Scan for the cell matching the given text and deliver its [X, Y] coordinate at center. 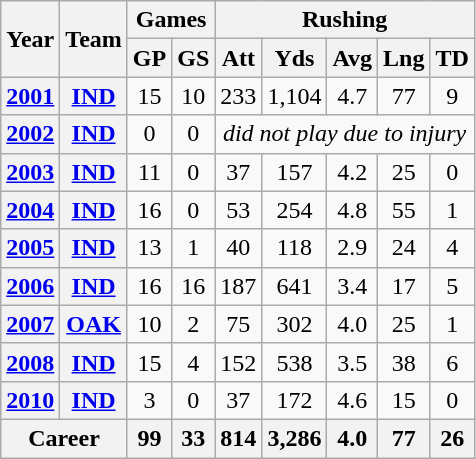
11 [149, 172]
53 [238, 210]
40 [238, 248]
did not play due to injury [345, 134]
13 [149, 248]
24 [404, 248]
GP [149, 58]
OAK [94, 324]
2008 [30, 362]
2.9 [352, 248]
38 [404, 362]
2010 [30, 400]
4.6 [352, 400]
Lng [404, 58]
2006 [30, 286]
Avg [352, 58]
2002 [30, 134]
152 [238, 362]
641 [294, 286]
1,104 [294, 96]
172 [294, 400]
233 [238, 96]
2004 [30, 210]
75 [238, 324]
17 [404, 286]
3.4 [352, 286]
187 [238, 286]
55 [404, 210]
99 [149, 438]
Games [170, 20]
4.2 [352, 172]
Rushing [345, 20]
2005 [30, 248]
3 [149, 400]
Year [30, 39]
157 [294, 172]
GS [194, 58]
2003 [30, 172]
4.8 [352, 210]
2007 [30, 324]
118 [294, 248]
3.5 [352, 362]
3,286 [294, 438]
Att [238, 58]
2 [194, 324]
26 [452, 438]
814 [238, 438]
Yds [294, 58]
254 [294, 210]
Career [64, 438]
Team [94, 39]
4.7 [352, 96]
2001 [30, 96]
5 [452, 286]
TD [452, 58]
6 [452, 362]
538 [294, 362]
33 [194, 438]
302 [294, 324]
9 [452, 96]
